For the text-containing cell, return its midpoint in (x, y) coordinate format. 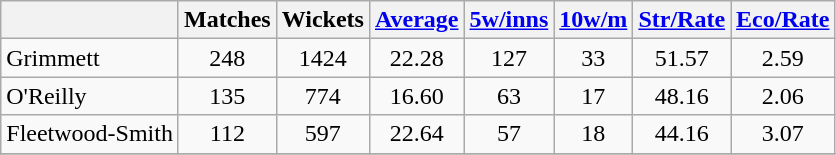
597 (322, 134)
3.07 (783, 134)
248 (227, 58)
135 (227, 96)
33 (594, 58)
774 (322, 96)
Eco/Rate (783, 20)
O'Reilly (90, 96)
Grimmett (90, 58)
51.57 (682, 58)
127 (509, 58)
16.60 (416, 96)
Str/Rate (682, 20)
48.16 (682, 96)
63 (509, 96)
44.16 (682, 134)
18 (594, 134)
Average (416, 20)
2.59 (783, 58)
Fleetwood-Smith (90, 134)
57 (509, 134)
2.06 (783, 96)
112 (227, 134)
22.28 (416, 58)
1424 (322, 58)
17 (594, 96)
Wickets (322, 20)
5w/inns (509, 20)
10w/m (594, 20)
Matches (227, 20)
22.64 (416, 134)
